Return [X, Y] of the center of cell containing provided text 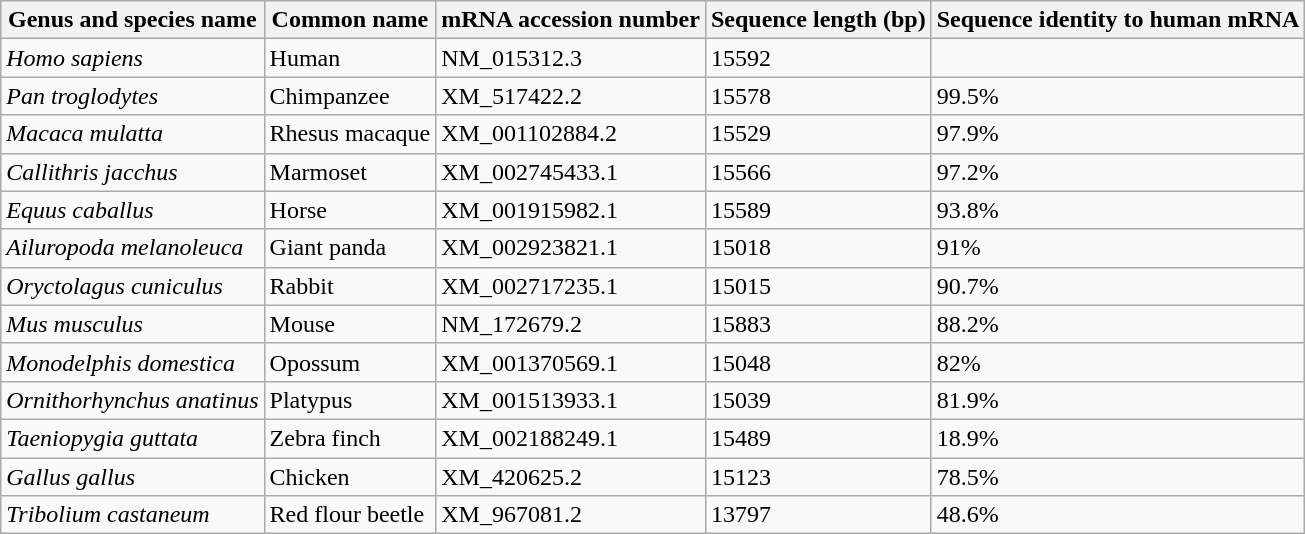
Human [350, 58]
93.8% [1118, 210]
Rabbit [350, 286]
15592 [818, 58]
Giant panda [350, 248]
XM_002717235.1 [571, 286]
15578 [818, 96]
88.2% [1118, 324]
18.9% [1118, 438]
Platypus [350, 400]
78.5% [1118, 477]
Taeniopygia guttata [132, 438]
Equus caballus [132, 210]
Chimpanzee [350, 96]
91% [1118, 248]
Opossum [350, 362]
Monodelphis domestica [132, 362]
Rhesus macaque [350, 134]
82% [1118, 362]
NM_015312.3 [571, 58]
XM_001102884.2 [571, 134]
48.6% [1118, 515]
15489 [818, 438]
Zebra finch [350, 438]
XM_517422.2 [571, 96]
15123 [818, 477]
81.9% [1118, 400]
XM_420625.2 [571, 477]
90.7% [1118, 286]
Chicken [350, 477]
Gallus gallus [132, 477]
97.9% [1118, 134]
15018 [818, 248]
XM_001370569.1 [571, 362]
XM_001915982.1 [571, 210]
15529 [818, 134]
NM_172679.2 [571, 324]
97.2% [1118, 172]
Homo sapiens [132, 58]
Marmoset [350, 172]
mRNA accession number [571, 20]
XM_002188249.1 [571, 438]
Callithris jacchus [132, 172]
Pan troglodytes [132, 96]
Red flour beetle [350, 515]
99.5% [1118, 96]
Mus musculus [132, 324]
Mouse [350, 324]
XM_002745433.1 [571, 172]
Sequence length (bp) [818, 20]
Horse [350, 210]
XM_967081.2 [571, 515]
13797 [818, 515]
Tribolium castaneum [132, 515]
15589 [818, 210]
15039 [818, 400]
Ailuropoda melanoleuca [132, 248]
15015 [818, 286]
Sequence identity to human mRNA [1118, 20]
15048 [818, 362]
Genus and species name [132, 20]
XM_001513933.1 [571, 400]
15566 [818, 172]
Common name [350, 20]
Oryctolagus cuniculus [132, 286]
Macaca mulatta [132, 134]
XM_002923821.1 [571, 248]
Ornithorhynchus anatinus [132, 400]
15883 [818, 324]
